Output the (x, y) coordinate of the center of the cell containing the given text.  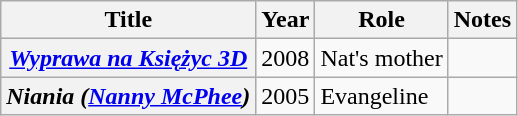
2008 (286, 58)
Wyprawa na Księżyc 3D (128, 58)
Notes (482, 20)
Role (382, 20)
Nat's mother (382, 58)
Niania (Nanny McPhee) (128, 96)
Title (128, 20)
2005 (286, 96)
Year (286, 20)
Evangeline (382, 96)
